Detect which cell encompasses the target text, then output its [x, y] center coordinate. 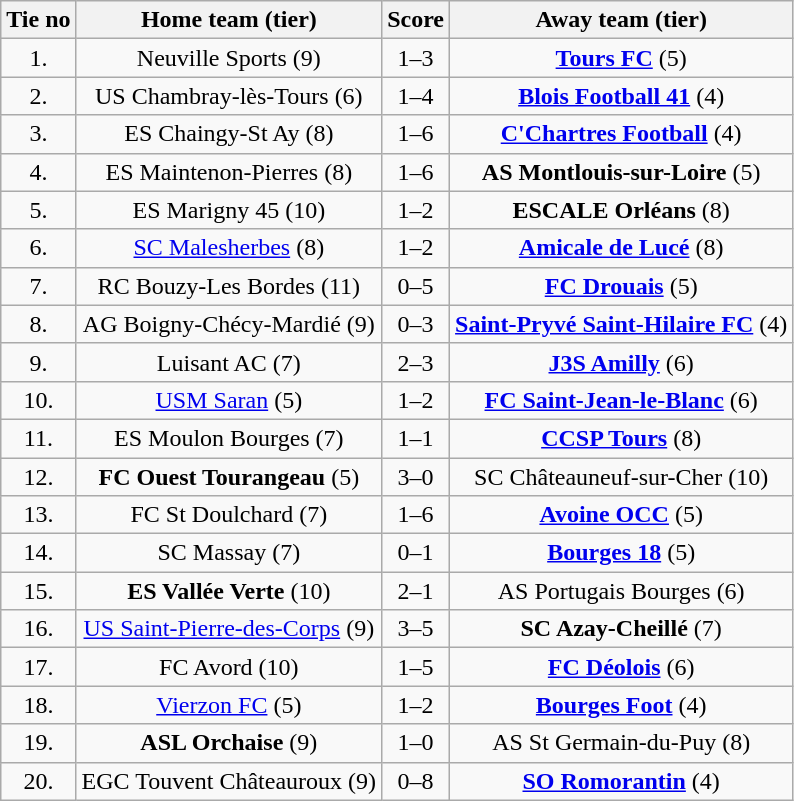
USM Saran (5) [229, 400]
Score [416, 20]
Blois Football 41 (4) [622, 96]
0–3 [416, 324]
C'Chartres Football (4) [622, 134]
ES Moulon Bourges (7) [229, 438]
10. [38, 400]
AS Portugais Bourges (6) [622, 591]
3–5 [416, 629]
1–5 [416, 667]
2–1 [416, 591]
15. [38, 591]
Home team (tier) [229, 20]
ESCALE Orléans (8) [622, 210]
17. [38, 667]
AG Boigny-Chécy-Mardié (9) [229, 324]
4. [38, 172]
1–0 [416, 743]
0–5 [416, 286]
ES Chaingy-St Ay (8) [229, 134]
SO Romorantin (4) [622, 781]
Neuville Sports (9) [229, 58]
Bourges Foot (4) [622, 705]
Saint-Pryvé Saint-Hilaire FC (4) [622, 324]
J3S Amilly (6) [622, 362]
3–0 [416, 477]
3. [38, 134]
5. [38, 210]
0–8 [416, 781]
19. [38, 743]
SC Châteauneuf-sur-Cher (10) [622, 477]
12. [38, 477]
SC Massay (7) [229, 553]
11. [38, 438]
Amicale de Lucé (8) [622, 248]
1–3 [416, 58]
20. [38, 781]
EGC Touvent Châteauroux (9) [229, 781]
1–1 [416, 438]
16. [38, 629]
FC Drouais (5) [622, 286]
FC Ouest Tourangeau (5) [229, 477]
Tie no [38, 20]
AS St Germain-du-Puy (8) [622, 743]
Away team (tier) [622, 20]
Tours FC (5) [622, 58]
US Saint-Pierre-des-Corps (9) [229, 629]
FC Avord (10) [229, 667]
SC Malesherbes (8) [229, 248]
RC Bouzy-Les Bordes (11) [229, 286]
Luisant AC (7) [229, 362]
7. [38, 286]
ES Maintenon-Pierres (8) [229, 172]
0–1 [416, 553]
14. [38, 553]
2–3 [416, 362]
ES Marigny 45 (10) [229, 210]
1. [38, 58]
13. [38, 515]
18. [38, 705]
SC Azay-Cheillé (7) [622, 629]
FC Déolois (6) [622, 667]
Vierzon FC (5) [229, 705]
CCSP Tours (8) [622, 438]
US Chambray-lès-Tours (6) [229, 96]
FC St Doulchard (7) [229, 515]
6. [38, 248]
8. [38, 324]
Avoine OCC (5) [622, 515]
ASL Orchaise (9) [229, 743]
9. [38, 362]
FC Saint-Jean-le-Blanc (6) [622, 400]
1–4 [416, 96]
ES Vallée Verte (10) [229, 591]
AS Montlouis-sur-Loire (5) [622, 172]
2. [38, 96]
Bourges 18 (5) [622, 553]
